Output the [x, y] coordinate of the center of the cell containing the given text.  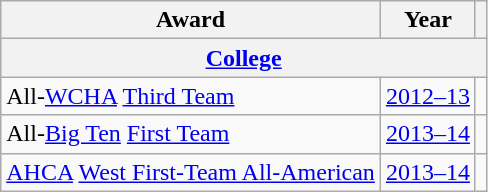
Year [428, 20]
AHCA West First-Team All-American [191, 172]
All-WCHA Third Team [191, 96]
Award [191, 20]
2012–13 [428, 96]
College [244, 58]
All-Big Ten First Team [191, 134]
